Return [x, y] of the center of cell containing provided text 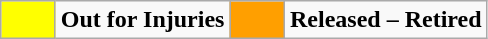
Released – Retired [386, 20]
Out for Injuries [142, 20]
